Locate the cell with the specified text and output its (X, Y) center coordinate. 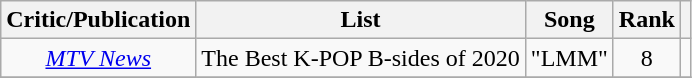
List (361, 20)
Critic/Publication (98, 20)
The Best K-POP B-sides of 2020 (361, 58)
Song (569, 20)
8 (646, 58)
Rank (646, 20)
"LMM" (569, 58)
MTV News (98, 58)
